From the cell containing the given text, extract its center point as (X, Y) coordinate. 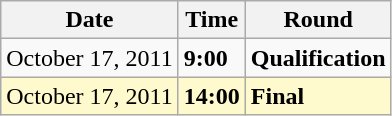
Final (318, 96)
9:00 (212, 58)
14:00 (212, 96)
Time (212, 20)
Date (90, 20)
Round (318, 20)
Qualification (318, 58)
